Return [X, Y] of the center of cell containing provided text 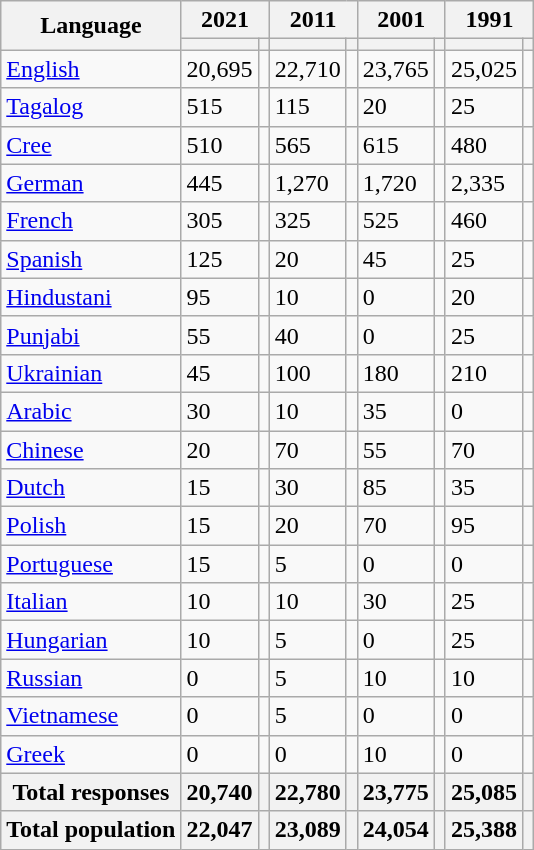
Portuguese [91, 564]
23,089 [308, 830]
23,765 [396, 69]
Hindustani [91, 297]
180 [396, 373]
Total responses [91, 792]
510 [220, 145]
Total population [91, 830]
Arabic [91, 411]
20,695 [220, 69]
French [91, 221]
515 [220, 107]
25,025 [484, 69]
2,335 [484, 183]
40 [308, 335]
Italian [91, 602]
Ukrainian [91, 373]
1,270 [308, 183]
Chinese [91, 449]
2011 [313, 20]
305 [220, 221]
Hungarian [91, 640]
115 [308, 107]
565 [308, 145]
445 [220, 183]
Punjabi [91, 335]
22,047 [220, 830]
24,054 [396, 830]
460 [484, 221]
125 [220, 259]
2001 [401, 20]
25,388 [484, 830]
Cree [91, 145]
20,740 [220, 792]
615 [396, 145]
22,710 [308, 69]
Language [91, 26]
English [91, 69]
1,720 [396, 183]
525 [396, 221]
85 [396, 488]
Vietnamese [91, 716]
25,085 [484, 792]
480 [484, 145]
Russian [91, 678]
210 [484, 373]
Spanish [91, 259]
325 [308, 221]
22,780 [308, 792]
Dutch [91, 488]
Greek [91, 754]
100 [308, 373]
23,775 [396, 792]
1991 [489, 20]
Polish [91, 526]
2021 [225, 20]
Tagalog [91, 107]
German [91, 183]
